Search for the cell housing the specified text and yield its (x, y) center coordinate. 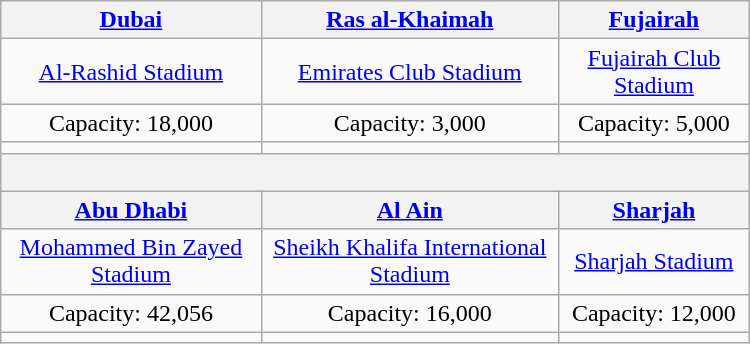
Sharjah Stadium (654, 262)
Abu Dhabi (131, 210)
Capacity: 18,000 (131, 123)
Capacity: 16,000 (410, 313)
Emirates Club Stadium (410, 72)
Fujairah (654, 20)
Mohammed Bin Zayed Stadium (131, 262)
Capacity: 5,000 (654, 123)
Capacity: 42,056 (131, 313)
Dubai (131, 20)
Fujairah Club Stadium (654, 72)
Sharjah (654, 210)
Capacity: 3,000 (410, 123)
Ras al-Khaimah (410, 20)
Al-Rashid Stadium (131, 72)
Sheikh Khalifa International Stadium (410, 262)
Capacity: 12,000 (654, 313)
Al Ain (410, 210)
